Locate the cell with the specified text and output its [X, Y] center coordinate. 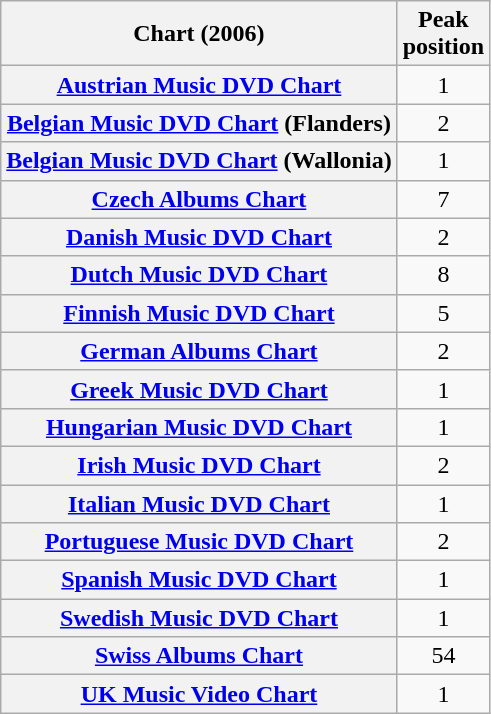
Chart (2006) [199, 34]
German Albums Chart [199, 351]
Finnish Music DVD Chart [199, 313]
Swiss Albums Chart [199, 656]
Spanish Music DVD Chart [199, 580]
Belgian Music DVD Chart (Flanders) [199, 123]
Hungarian Music DVD Chart [199, 427]
Peakposition [443, 34]
Greek Music DVD Chart [199, 389]
Austrian Music DVD Chart [199, 85]
8 [443, 275]
Danish Music DVD Chart [199, 237]
Swedish Music DVD Chart [199, 618]
Dutch Music DVD Chart [199, 275]
5 [443, 313]
7 [443, 199]
Belgian Music DVD Chart (Wallonia) [199, 161]
Irish Music DVD Chart [199, 465]
UK Music Video Chart [199, 694]
54 [443, 656]
Italian Music DVD Chart [199, 503]
Portuguese Music DVD Chart [199, 542]
Czech Albums Chart [199, 199]
